Return the (x, y) coordinate for the center point of the cell that contains the specified text.  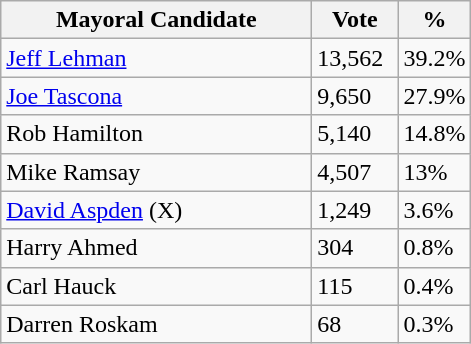
Vote (355, 20)
14.8% (434, 134)
68 (355, 324)
27.9% (434, 96)
9,650 (355, 96)
39.2% (434, 58)
13% (434, 172)
% (434, 20)
Carl Hauck (156, 286)
4,507 (355, 172)
13,562 (355, 58)
Mike Ramsay (156, 172)
1,249 (355, 210)
David Aspden (X) (156, 210)
Darren Roskam (156, 324)
Rob Hamilton (156, 134)
0.4% (434, 286)
304 (355, 248)
115 (355, 286)
Jeff Lehman (156, 58)
Mayoral Candidate (156, 20)
5,140 (355, 134)
Joe Tascona (156, 96)
Harry Ahmed (156, 248)
0.8% (434, 248)
0.3% (434, 324)
3.6% (434, 210)
